Return [x, y] of the center of cell containing provided text 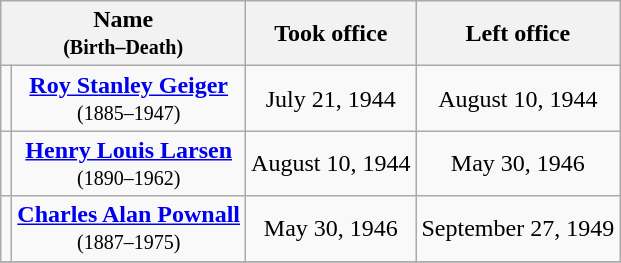
September 27, 1949 [518, 228]
Name(Birth–Death) [124, 34]
Charles Alan Pownall(1887–1975) [129, 228]
Henry Louis Larsen(1890–1962) [129, 164]
July 21, 1944 [331, 98]
Took office [331, 34]
Left office [518, 34]
Roy Stanley Geiger(1885–1947) [129, 98]
